Identify which cell holds the provided text, then report its (x, y) central coordinate. 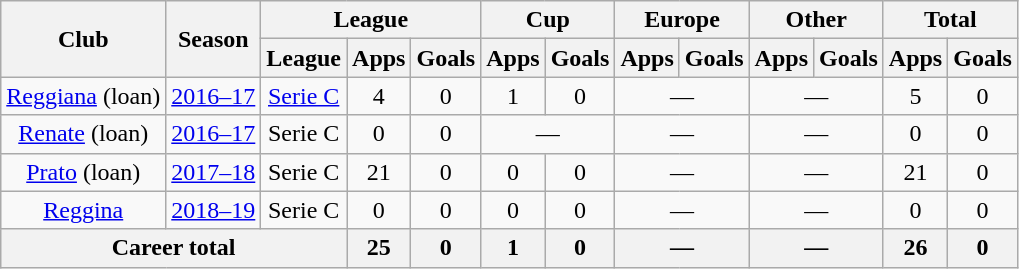
Cup (548, 20)
Prato (loan) (84, 172)
26 (915, 248)
Season (214, 39)
2018–19 (214, 210)
4 (379, 96)
Reggiana (loan) (84, 96)
2017–18 (214, 172)
Club (84, 39)
5 (915, 96)
Total (950, 20)
Other (816, 20)
Reggina (84, 210)
25 (379, 248)
Europe (682, 20)
Career total (174, 248)
Renate (loan) (84, 134)
